Detect which cell encompasses the target text, then output its (x, y) center coordinate. 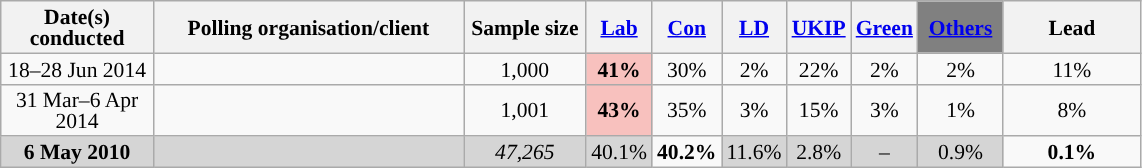
Green (884, 27)
35% (686, 110)
Sample size (526, 27)
2.8% (819, 152)
11% (1072, 68)
Con (686, 27)
– (884, 152)
30% (686, 68)
0.1% (1072, 152)
Date(s)conducted (78, 27)
31 Mar–6 Apr 2014 (78, 110)
8% (1072, 110)
15% (819, 110)
40.1% (619, 152)
43% (619, 110)
0.9% (960, 152)
47,265 (526, 152)
UKIP (819, 27)
18–28 Jun 2014 (78, 68)
Lead (1072, 27)
Lab (619, 27)
1,000 (526, 68)
Polling organisation/client (308, 27)
Others (960, 27)
LD (754, 27)
1,001 (526, 110)
6 May 2010 (78, 152)
11.6% (754, 152)
1% (960, 110)
22% (819, 68)
40.2% (686, 152)
41% (619, 68)
